From the cell containing the given text, extract its center point as [X, Y] coordinate. 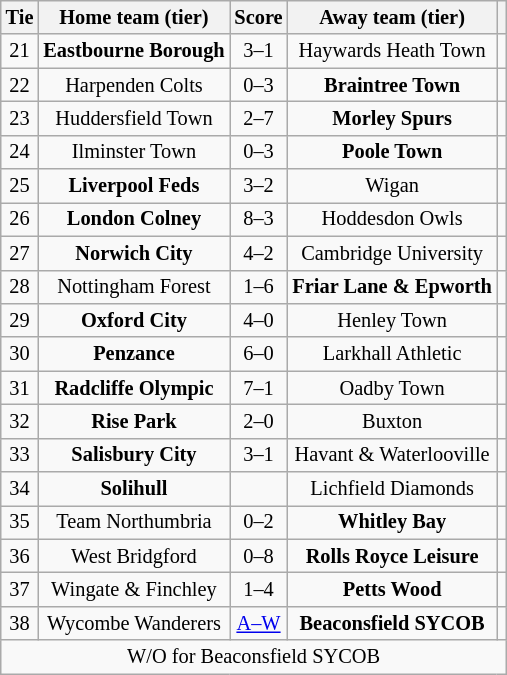
37 [20, 589]
6–0 [259, 354]
29 [20, 320]
Lichfield Diamonds [392, 489]
Ilminster Town [134, 152]
Penzance [134, 354]
Team Northumbria [134, 522]
23 [20, 118]
26 [20, 219]
Nottingham Forest [134, 287]
Radcliffe Olympic [134, 388]
Harpenden Colts [134, 85]
Friar Lane & Epworth [392, 287]
Norwich City [134, 253]
Braintree Town [392, 85]
Liverpool Feds [134, 186]
8–3 [259, 219]
Score [259, 17]
33 [20, 455]
Salisbury City [134, 455]
27 [20, 253]
W/O for Beaconsfield SYCOB [254, 657]
3–2 [259, 186]
36 [20, 556]
31 [20, 388]
2–7 [259, 118]
1–6 [259, 287]
Henley Town [392, 320]
A–W [259, 623]
24 [20, 152]
Rise Park [134, 421]
1–4 [259, 589]
Home team (tier) [134, 17]
34 [20, 489]
35 [20, 522]
21 [20, 51]
Huddersfield Town [134, 118]
28 [20, 287]
London Colney [134, 219]
0–8 [259, 556]
West Bridgford [134, 556]
38 [20, 623]
22 [20, 85]
Eastbourne Borough [134, 51]
2–0 [259, 421]
Beaconsfield SYCOB [392, 623]
Morley Spurs [392, 118]
4–2 [259, 253]
Rolls Royce Leisure [392, 556]
Poole Town [392, 152]
Wigan [392, 186]
Whitley Bay [392, 522]
30 [20, 354]
Petts Wood [392, 589]
25 [20, 186]
Oxford City [134, 320]
Larkhall Athletic [392, 354]
0–2 [259, 522]
Buxton [392, 421]
Away team (tier) [392, 17]
Wycombe Wanderers [134, 623]
Wingate & Finchley [134, 589]
4–0 [259, 320]
32 [20, 421]
Havant & Waterlooville [392, 455]
Tie [20, 17]
Cambridge University [392, 253]
Solihull [134, 489]
Oadby Town [392, 388]
Hoddesdon Owls [392, 219]
Haywards Heath Town [392, 51]
7–1 [259, 388]
